Detect which cell encompasses the target text, then output its (x, y) center coordinate. 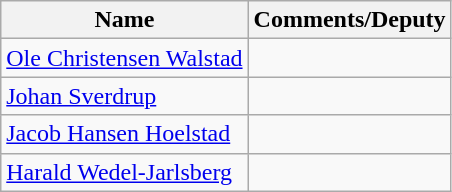
Name (124, 20)
Harald Wedel-Jarlsberg (124, 172)
Johan Sverdrup (124, 96)
Jacob Hansen Hoelstad (124, 134)
Comments/Deputy (350, 20)
Ole Christensen Walstad (124, 58)
